Scan for the cell matching the given text and deliver its [X, Y] coordinate at center. 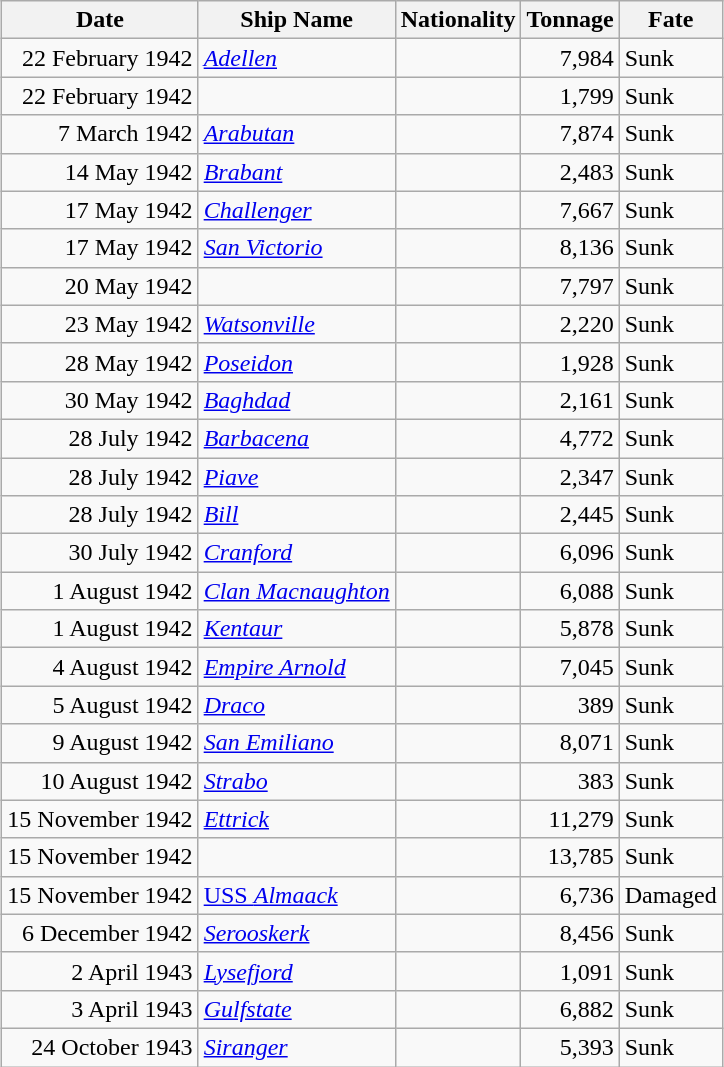
7 March 1942 [100, 134]
2,445 [570, 515]
San Emiliano [296, 743]
Damaged [670, 895]
2,483 [570, 172]
7,984 [570, 58]
6,088 [570, 591]
Nationality [458, 20]
7,874 [570, 134]
1,091 [570, 971]
383 [570, 781]
9 August 1942 [100, 743]
Arabutan [296, 134]
7,667 [570, 210]
5 August 1942 [100, 705]
Clan Macnaughton [296, 591]
Fate [670, 20]
Gulfstate [296, 1009]
8,136 [570, 248]
Baghdad [296, 400]
5,878 [570, 629]
4,772 [570, 438]
1,928 [570, 362]
4 August 1942 [100, 667]
2,220 [570, 324]
Watsonville [296, 324]
Ettrick [296, 819]
8,071 [570, 743]
14 May 1942 [100, 172]
6,096 [570, 553]
Lysefjord [296, 971]
2 April 1943 [100, 971]
6,882 [570, 1009]
1,799 [570, 96]
Barbacena [296, 438]
Ship Name [296, 20]
30 July 1942 [100, 553]
Bill [296, 515]
5,393 [570, 1047]
2,161 [570, 400]
23 May 1942 [100, 324]
Adellen [296, 58]
2,347 [570, 477]
6,736 [570, 895]
Challenger [296, 210]
6 December 1942 [100, 933]
7,797 [570, 286]
USS Almaack [296, 895]
Empire Arnold [296, 667]
Siranger [296, 1047]
Draco [296, 705]
7,045 [570, 667]
Brabant [296, 172]
30 May 1942 [100, 400]
Serooskerk [296, 933]
24 October 1943 [100, 1047]
389 [570, 705]
11,279 [570, 819]
13,785 [570, 857]
10 August 1942 [100, 781]
28 May 1942 [100, 362]
Tonnage [570, 20]
3 April 1943 [100, 1009]
20 May 1942 [100, 286]
Cranford [296, 553]
San Victorio [296, 248]
8,456 [570, 933]
Piave [296, 477]
Poseidon [296, 362]
Kentaur [296, 629]
Date [100, 20]
Strabo [296, 781]
